Identify which cell holds the provided text, then report its (X, Y) central coordinate. 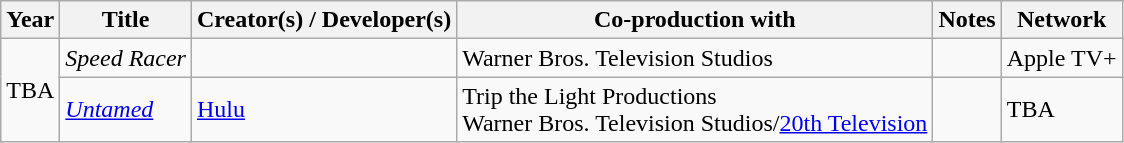
Title (126, 20)
Untamed (126, 110)
Warner Bros. Television Studios (695, 58)
Year (30, 20)
Creator(s) / Developer(s) (324, 20)
Apple TV+ (1062, 58)
Trip the Light ProductionsWarner Bros. Television Studios/20th Television (695, 110)
Speed Racer (126, 58)
Co-production with (695, 20)
Network (1062, 20)
Hulu (324, 110)
Notes (967, 20)
